From the cell containing the given text, extract its center point as (X, Y) coordinate. 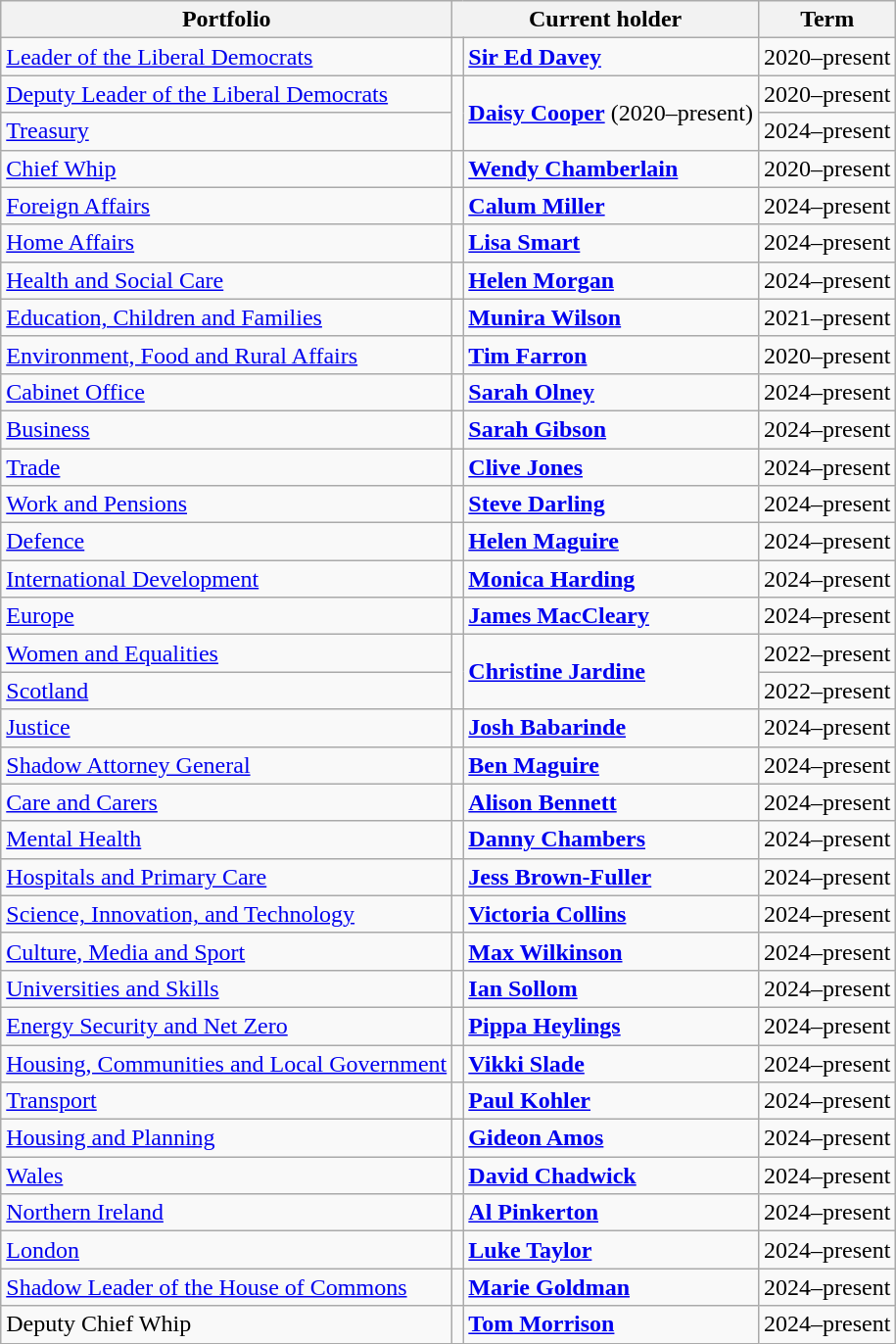
Alison Bennett (611, 802)
Helen Maguire (611, 542)
Leader of the Liberal Democrats (227, 57)
Luke Taylor (611, 1250)
Danny Chambers (611, 840)
Chief Whip (227, 168)
Women and Equalities (227, 653)
Care and Carers (227, 802)
Max Wilkinson (611, 951)
Lisa Smart (611, 243)
James MacCleary (611, 616)
Housing, Communities and Local Government (227, 1063)
Vikki Slade (611, 1063)
Paul Kohler (611, 1101)
Europe (227, 616)
Education, Children and Families (227, 317)
Munira Wilson (611, 317)
Calum Miller (611, 206)
Monica Harding (611, 579)
Transport (227, 1101)
Ben Maguire (611, 765)
Victoria Collins (611, 914)
Wales (227, 1176)
Scotland (227, 691)
2021–present (826, 317)
Marie Goldman (611, 1287)
Shadow Attorney General (227, 765)
Hospitals and Primary Care (227, 877)
Sarah Gibson (611, 429)
Work and Pensions (227, 504)
Helen Morgan (611, 280)
London (227, 1250)
Health and Social Care (227, 280)
Term (826, 20)
Steve Darling (611, 504)
Defence (227, 542)
Northern Ireland (227, 1213)
Ian Sollom (611, 988)
Gideon Amos (611, 1138)
Home Affairs (227, 243)
Daisy Cooper (2020–present) (611, 113)
Pippa Heylings (611, 1026)
Housing and Planning (227, 1138)
Sir Ed Davey (611, 57)
Christine Jardine (611, 672)
Energy Security and Net Zero (227, 1026)
Al Pinkerton (611, 1213)
David Chadwick (611, 1176)
Clive Jones (611, 467)
Treasury (227, 131)
Tom Morrison (611, 1324)
Current holder (605, 20)
Environment, Food and Rural Affairs (227, 355)
Trade (227, 467)
Science, Innovation, and Technology (227, 914)
Deputy Chief Whip (227, 1324)
Jess Brown-Fuller (611, 877)
International Development (227, 579)
Wendy Chamberlain (611, 168)
Tim Farron (611, 355)
Josh Babarinde (611, 728)
Justice (227, 728)
Sarah Olney (611, 392)
Cabinet Office (227, 392)
Portfolio (227, 20)
Deputy Leader of the Liberal Democrats (227, 94)
Universities and Skills (227, 988)
Shadow Leader of the House of Commons (227, 1287)
Business (227, 429)
Culture, Media and Sport (227, 951)
Foreign Affairs (227, 206)
Mental Health (227, 840)
